For the text-containing cell, return its midpoint in [X, Y] coordinate format. 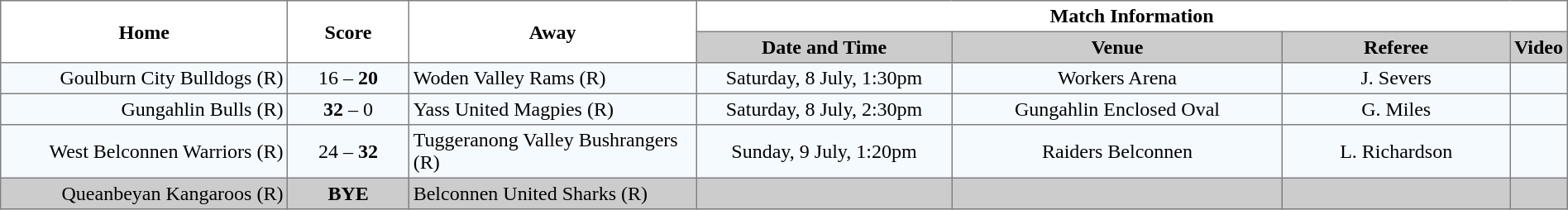
Referee [1396, 47]
Workers Arena [1117, 79]
Gungahlin Bulls (R) [144, 109]
Saturday, 8 July, 2:30pm [824, 109]
24 – 32 [349, 151]
Away [552, 31]
32 – 0 [349, 109]
Score [349, 31]
Date and Time [824, 47]
Home [144, 31]
Raiders Belconnen [1117, 151]
Venue [1117, 47]
Woden Valley Rams (R) [552, 79]
Goulburn City Bulldogs (R) [144, 79]
J. Severs [1396, 79]
16 – 20 [349, 79]
Gungahlin Enclosed Oval [1117, 109]
Yass United Magpies (R) [552, 109]
Tuggeranong Valley Bushrangers (R) [552, 151]
L. Richardson [1396, 151]
G. Miles [1396, 109]
Video [1539, 47]
Saturday, 8 July, 1:30pm [824, 79]
Queanbeyan Kangaroos (R) [144, 193]
Match Information [1131, 17]
Sunday, 9 July, 1:20pm [824, 151]
BYE [349, 193]
West Belconnen Warriors (R) [144, 151]
Belconnen United Sharks (R) [552, 193]
